From the cell containing the given text, extract its center point as [X, Y] coordinate. 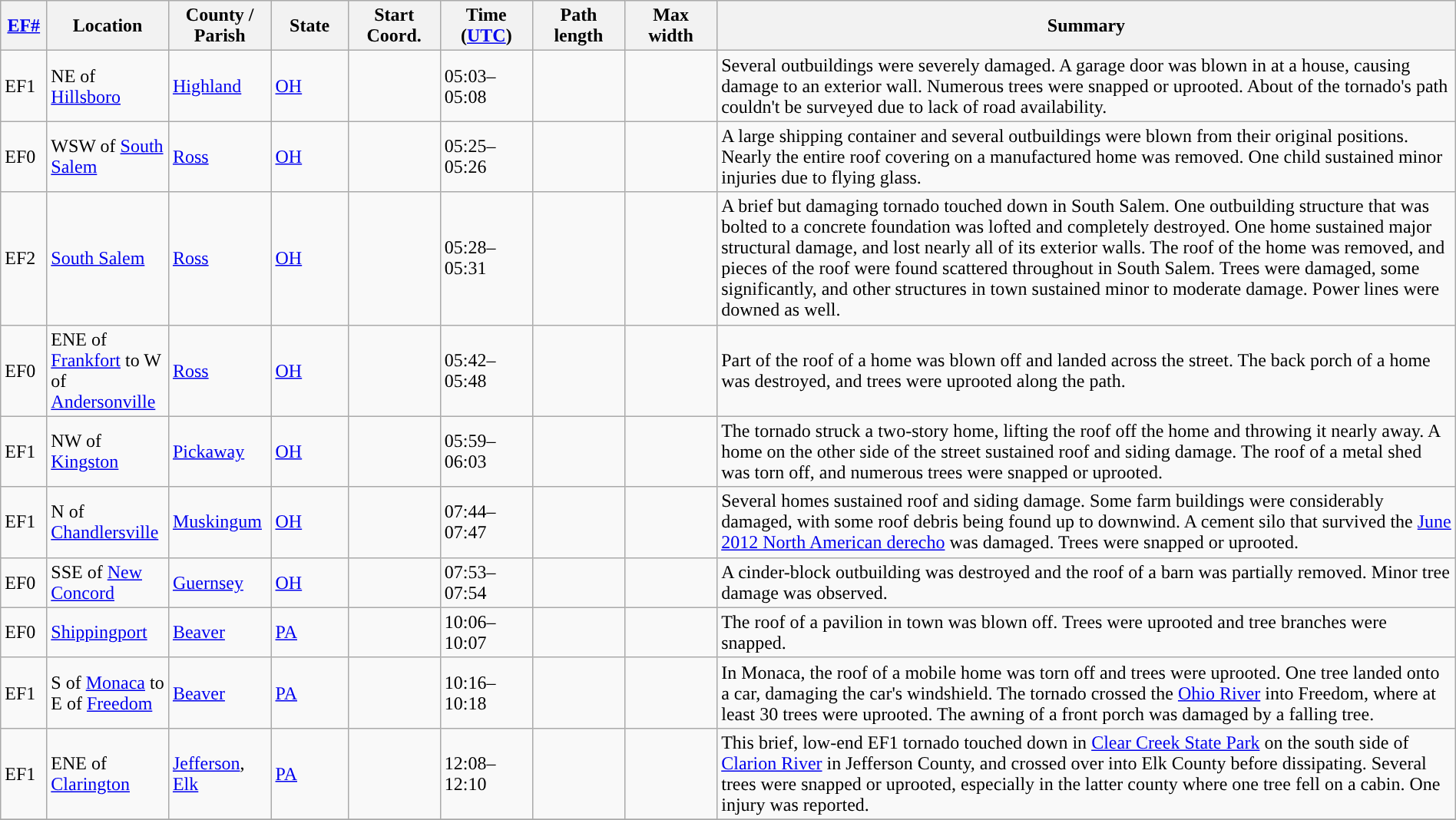
Time (UTC) [486, 26]
A cinder-block outbuilding was destroyed and the roof of a barn was partially removed. Minor tree damage was observed. [1087, 582]
Max width [671, 26]
05:42–05:48 [486, 370]
EF2 [24, 258]
07:44–07:47 [486, 522]
SSE of New Concord [108, 582]
State [309, 26]
WSW of South Salem [108, 157]
05:59–06:03 [486, 451]
Jefferson, Elk [220, 774]
NW of Kingston [108, 451]
Guernsey [220, 582]
10:06–10:07 [486, 633]
County / Parish [220, 26]
Shippingport [108, 633]
Start Coord. [394, 26]
Location [108, 26]
NE of Hillsboro [108, 86]
Muskingum [220, 522]
S of Monaca to E of Freedom [108, 693]
Pickaway [220, 451]
The roof of a pavilion in town was blown off. Trees were uprooted and tree branches were snapped. [1087, 633]
N of Chandlersville [108, 522]
Path length [578, 26]
10:16–10:18 [486, 693]
Highland [220, 86]
EF# [24, 26]
05:28–05:31 [486, 258]
12:08–12:10 [486, 774]
07:53–07:54 [486, 582]
South Salem [108, 258]
ENE of Clarington [108, 774]
05:25–05:26 [486, 157]
ENE of Frankfort to W of Andersonville [108, 370]
Summary [1087, 26]
05:03–05:08 [486, 86]
